From the cell containing the given text, extract its center point as [x, y] coordinate. 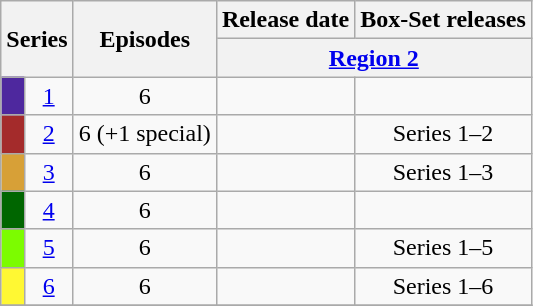
5 [48, 248]
Series 1–3 [444, 172]
1 [48, 96]
Episodes [144, 39]
Region 2 [374, 58]
Series [37, 39]
Series 1–5 [444, 248]
Release date [285, 20]
3 [48, 172]
6 (+1 special) [144, 134]
Box-Set releases [444, 20]
Series 1–6 [444, 286]
4 [48, 210]
Series 1–2 [444, 134]
2 [48, 134]
